Locate the cell with the specified text and output its [x, y] center coordinate. 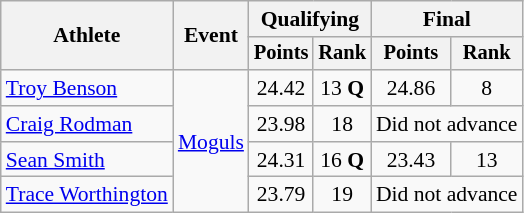
24.31 [281, 160]
18 [342, 124]
19 [342, 195]
Trace Worthington [87, 195]
Sean Smith [87, 160]
Moguls [211, 141]
24.86 [411, 88]
23.79 [281, 195]
23.98 [281, 124]
Troy Benson [87, 88]
8 [487, 88]
13 [487, 160]
Event [211, 36]
Craig Rodman [87, 124]
23.43 [411, 160]
24.42 [281, 88]
Qualifying [310, 19]
Final [447, 19]
Athlete [87, 36]
16 Q [342, 160]
13 Q [342, 88]
